For the text-containing cell, return its midpoint in (X, Y) coordinate format. 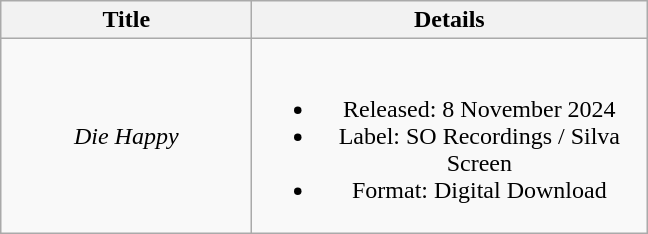
Released: 8 November 2024Label: SO Recordings / Silva ScreenFormat: Digital Download (450, 136)
Title (126, 20)
Details (450, 20)
Die Happy (126, 136)
